Detect which cell encompasses the target text, then output its [X, Y] center coordinate. 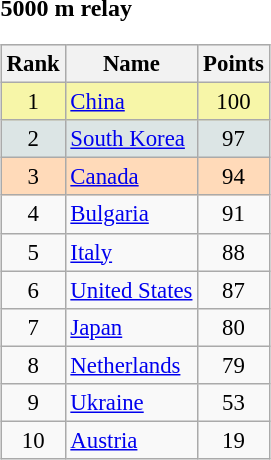
Points [234, 64]
Canada [132, 177]
South Korea [132, 139]
Austria [132, 440]
4 [33, 214]
5 [33, 252]
Ukraine [132, 402]
7 [33, 327]
94 [234, 177]
79 [234, 365]
Bulgaria [132, 214]
United States [132, 290]
2 [33, 139]
91 [234, 214]
87 [234, 290]
3 [33, 177]
9 [33, 402]
8 [33, 365]
Name [132, 64]
Italy [132, 252]
Netherlands [132, 365]
53 [234, 402]
80 [234, 327]
100 [234, 102]
Japan [132, 327]
Rank [33, 64]
1 [33, 102]
88 [234, 252]
China [132, 102]
97 [234, 139]
6 [33, 290]
10 [33, 440]
19 [234, 440]
